Locate the cell with the specified text and output its (X, Y) center coordinate. 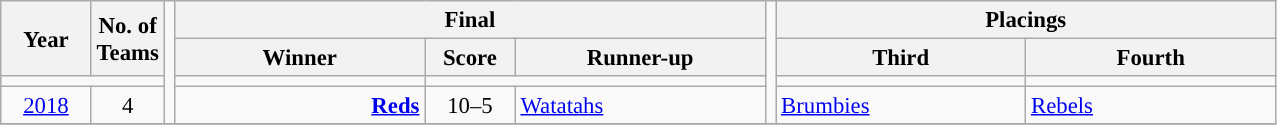
Runner-up (640, 58)
4 (128, 106)
Score (470, 58)
Year (46, 38)
Final (470, 20)
Winner (300, 58)
Rebels (1151, 106)
Fourth (1151, 58)
Third (901, 58)
10–5 (470, 106)
Reds (300, 106)
Brumbies (901, 106)
Watatahs (640, 106)
No. of Teams (128, 38)
2018 (46, 106)
Placings (1026, 20)
